Provide the (X, Y) coordinate of the cell's center where the given text is located.  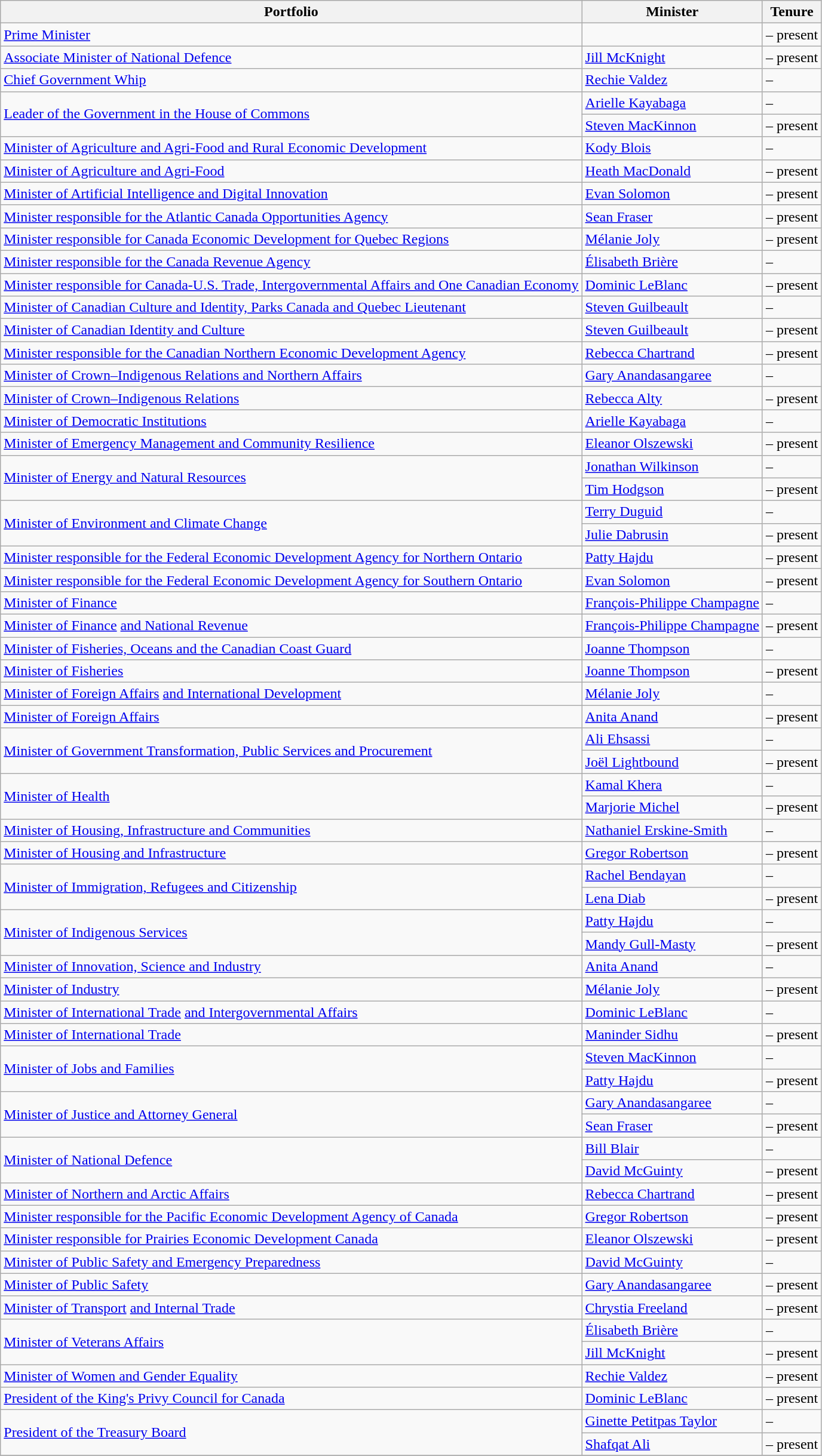
Chief Government Whip (292, 80)
Minister of Health (292, 796)
Prime Minister (292, 35)
Minister responsible for the Atlantic Canada Opportunities Agency (292, 216)
Minister responsible for Prairies Economic Development Canada (292, 1239)
Associate Minister of National Defence (292, 57)
Minister responsible for the Pacific Economic Development Agency of Canada (292, 1217)
Minister of Canadian Culture and Identity, Parks Canada and Quebec Lieutenant (292, 308)
Chrystia Freeland (672, 1307)
President of the Treasury Board (292, 1433)
Minister of Finance and National Revenue (292, 625)
Minister of Fisheries, Oceans and the Canadian Coast Guard (292, 648)
Minister of Justice and Attorney General (292, 1114)
Portfolio (292, 12)
Minister of Northern and Arctic Affairs (292, 1194)
Minister of Immigration, Refugees and Citizenship (292, 887)
Kamal Khera (672, 785)
Minister of Artificial Intelligence and Digital Innovation (292, 193)
Tenure (792, 12)
Mandy Gull-Masty (672, 944)
Minister responsible for the Canada Revenue Agency (292, 262)
Julie Dabrusin (672, 535)
Joël Lightbound (672, 762)
Minister of Industry (292, 989)
Minister of Democratic Institutions (292, 421)
President of the King's Privy Council for Canada (292, 1399)
Minister responsible for Canada Economic Development for Quebec Regions (292, 239)
Leader of the Government in the House of Commons (292, 114)
Ali Ehsassi (672, 739)
Jonathan Wilkinson (672, 466)
Minister of International Trade (292, 1035)
Minister of International Trade and Intergovernmental Affairs (292, 1012)
Minister of Energy and Natural Resources (292, 478)
Minister responsible for the Canadian Northern Economic Development Agency (292, 353)
Minister of Veterans Affairs (292, 1341)
Terry Duguid (672, 512)
Minister of Transport and Internal Trade (292, 1307)
Maninder Sidhu (672, 1035)
Minister of Crown–Indigenous Relations and Northern Affairs (292, 376)
Minister of Environment and Climate Change (292, 523)
Minister of Public Safety (292, 1285)
Lena Diab (672, 898)
Minister of Agriculture and Agri-Food (292, 171)
Minister of Government Transformation, Public Services and Procurement (292, 751)
Minister responsible for the Federal Economic Development Agency for Southern Ontario (292, 580)
Ginette Petitpas Taylor (672, 1421)
Rebecca Alty (672, 398)
Heath MacDonald (672, 171)
Minister of Canadian Identity and Culture (292, 330)
Minister of Indigenous Services (292, 932)
Marjorie Michel (672, 807)
Minister of Housing and Infrastructure (292, 853)
Minister of Jobs and Families (292, 1069)
Minister of Crown–Indigenous Relations (292, 398)
Kody Blois (672, 148)
Minister (672, 12)
Minister responsible for the Federal Economic Development Agency for Northern Ontario (292, 557)
Minister of Agriculture and Agri-Food and Rural Economic Development (292, 148)
Nathaniel Erskine-Smith (672, 830)
Minister of National Defence (292, 1160)
Minister of Finance (292, 603)
Minister of Foreign Affairs and International Development (292, 694)
Minister of Emergency Management and Community Resilience (292, 444)
Minister of Foreign Affairs (292, 717)
Minister of Innovation, Science and Industry (292, 966)
Rachel Bendayan (672, 876)
Shafqat Ali (672, 1444)
Minister of Public Safety and Emergency Preparedness (292, 1262)
Minister responsible for Canada-U.S. Trade, Intergovernmental Affairs and One Canadian Economy (292, 285)
Bill Blair (672, 1148)
Minister of Housing, Infrastructure and Communities (292, 830)
Tim Hodgson (672, 489)
Minister of Fisheries (292, 671)
Minister of Women and Gender Equality (292, 1375)
